From the cell containing the given text, extract its center point as (X, Y) coordinate. 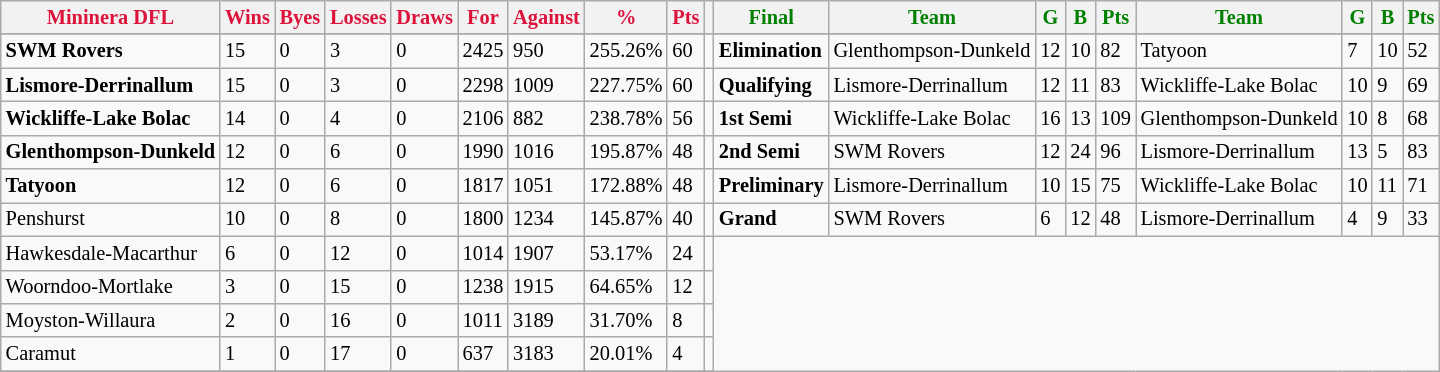
637 (483, 354)
255.26% (626, 51)
2106 (483, 118)
1915 (546, 287)
195.87% (626, 152)
1800 (483, 219)
% (626, 17)
Elimination (772, 51)
1051 (546, 186)
20.01% (626, 354)
Draws (424, 17)
1238 (483, 287)
31.70% (626, 320)
71 (1422, 186)
2 (248, 320)
14 (248, 118)
Losses (358, 17)
1st Semi (772, 118)
For (483, 17)
Final (772, 17)
52 (1422, 51)
882 (546, 118)
Moyston-Willaura (110, 320)
1234 (546, 219)
64.65% (626, 287)
Preliminary (772, 186)
7 (1357, 51)
1009 (546, 85)
Qualifying (772, 85)
96 (1115, 152)
33 (1422, 219)
1817 (483, 186)
75 (1115, 186)
950 (546, 51)
Byes (300, 17)
Woorndoo-Mortlake (110, 287)
1907 (546, 253)
Penshurst (110, 219)
238.78% (626, 118)
1990 (483, 152)
53.17% (626, 253)
2298 (483, 85)
1014 (483, 253)
227.75% (626, 85)
Wins (248, 17)
1011 (483, 320)
172.88% (626, 186)
1016 (546, 152)
Mininera DFL (110, 17)
Hawkesdale-Macarthur (110, 253)
Grand (772, 219)
Caramut (110, 354)
145.87% (626, 219)
82 (1115, 51)
56 (686, 118)
3183 (546, 354)
17 (358, 354)
1 (248, 354)
5 (1387, 152)
Against (546, 17)
3189 (546, 320)
109 (1115, 118)
68 (1422, 118)
69 (1422, 85)
2425 (483, 51)
2nd Semi (772, 152)
40 (686, 219)
